Detect which cell encompasses the target text, then output its [X, Y] center coordinate. 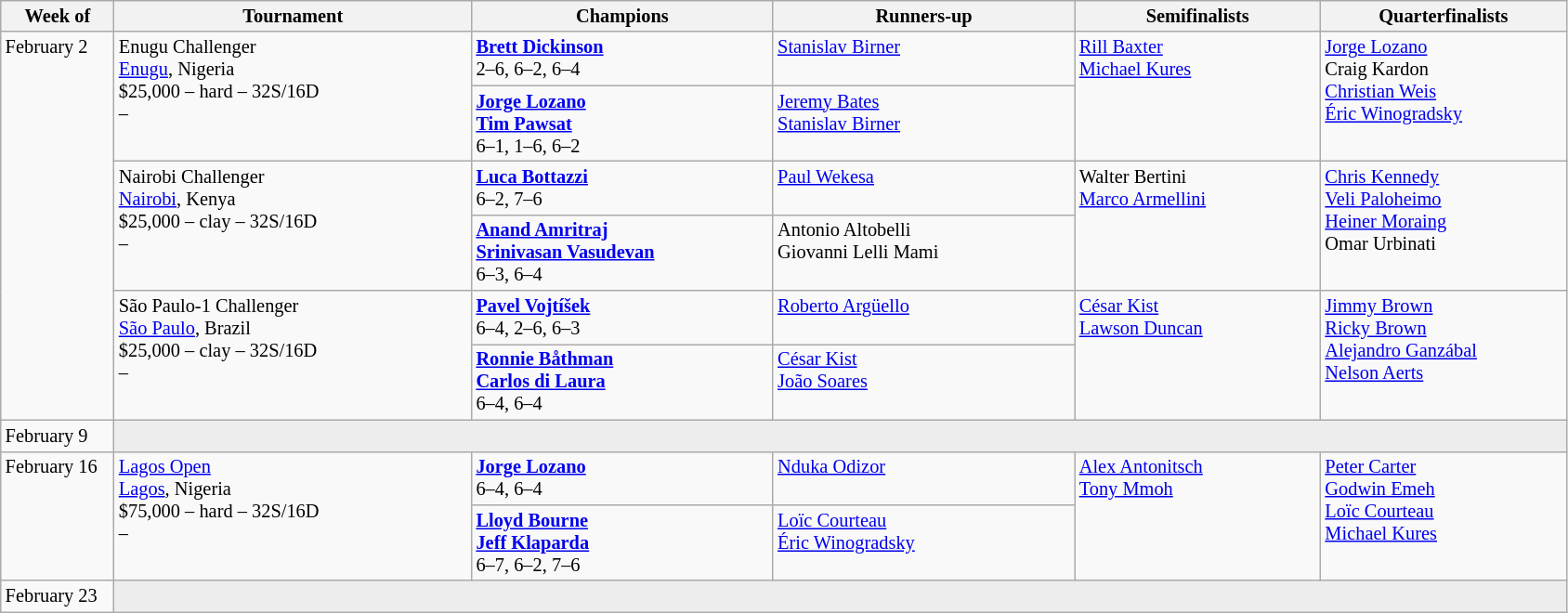
Rill Baxter Michael Kures [1198, 97]
Quarterfinalists [1444, 16]
Nduka Odizor [923, 478]
February 16 [58, 516]
Lloyd Bourne Jeff Klaparda6–7, 6–2, 7–6 [622, 542]
Jorge Lozano Tim Pawsat6–1, 1–6, 6–2 [622, 124]
Paul Wekesa [923, 188]
César Kist João Soares [923, 382]
February 23 [58, 596]
Walter Bertini Marco Armellini [1198, 225]
Week of [58, 16]
Ronnie Båthman Carlos di Laura6–4, 6–4 [622, 382]
Champions [622, 16]
Anand Amritraj Srinivasan Vasudevan6–3, 6–4 [622, 253]
Pavel Vojtíšek 6–4, 2–6, 6–3 [622, 318]
Jorge Lozano Craig Kardon Christian Weis Éric Winogradsky [1444, 97]
Enugu Challenger Enugu, Nigeria$25,000 – hard – 32S/16D – [294, 97]
February 2 [58, 226]
Tournament [294, 16]
Peter Carter Godwin Emeh Loïc Courteau Michael Kures [1444, 516]
Luca Bottazzi 6–2, 7–6 [622, 188]
Chris Kennedy Veli Paloheimo Heiner Moraing Omar Urbinati [1444, 225]
Jorge Lozano 6–4, 6–4 [622, 478]
Antonio Altobelli Giovanni Lelli Mami [923, 253]
Lagos Open Lagos, Nigeria$75,000 – hard – 32S/16D – [294, 516]
Stanislav Birner [923, 59]
César Kist Lawson Duncan [1198, 355]
Nairobi Challenger Nairobi, Kenya$25,000 – clay – 32S/16D – [294, 225]
Alex Antonitsch Tony Mmoh [1198, 516]
Jeremy Bates Stanislav Birner [923, 124]
São Paulo-1 Challenger São Paulo, Brazil$25,000 – clay – 32S/16D – [294, 355]
Brett Dickinson 2–6, 6–2, 6–4 [622, 59]
Semifinalists [1198, 16]
Runners-up [923, 16]
Roberto Argüello [923, 318]
Jimmy Brown Ricky Brown Alejandro Ganzábal Nelson Aerts [1444, 355]
Loïc Courteau Éric Winogradsky [923, 542]
February 9 [58, 436]
